Output the (x, y) coordinate of the center of the cell containing the given text.  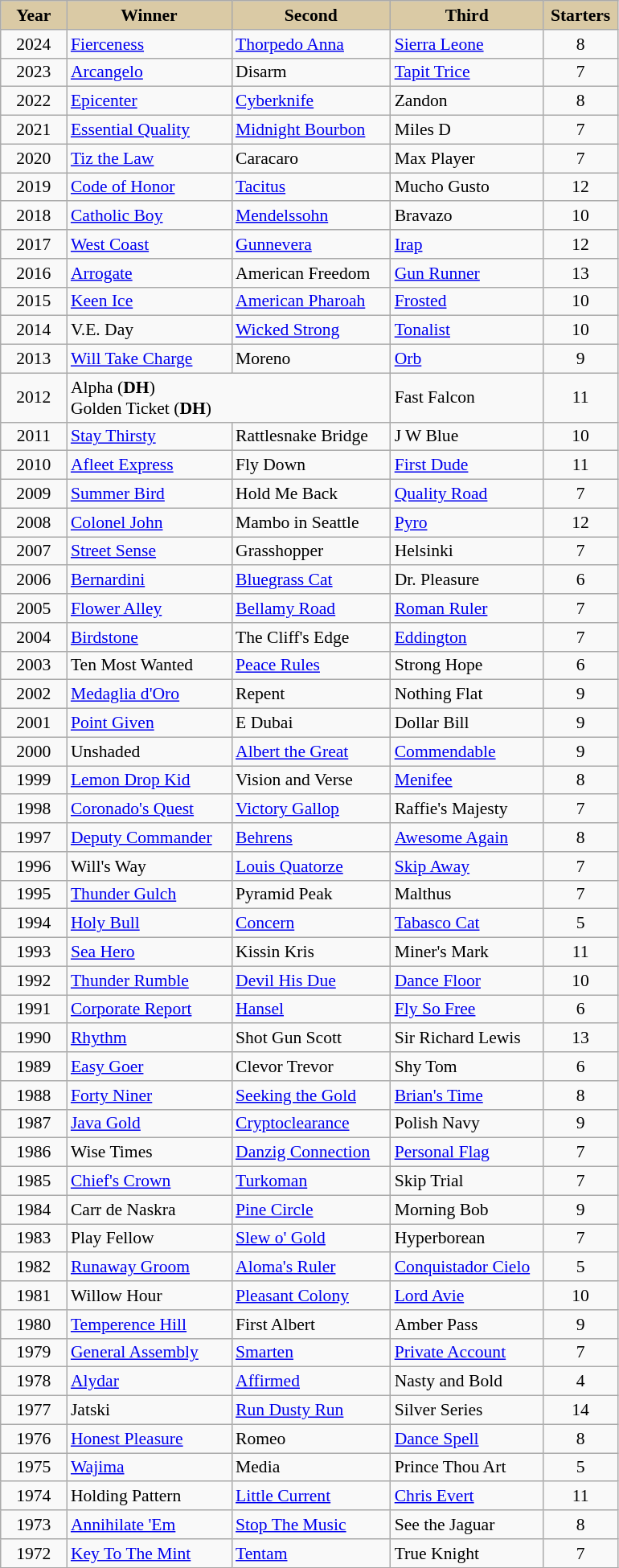
Deputy Commander (150, 837)
Fierceness (150, 44)
1984 (34, 1210)
Devil His Due (311, 981)
American Pharoah (311, 301)
2006 (34, 580)
Pyramid Peak (311, 895)
Sir Richard Lewis (467, 1038)
Quality Road (467, 494)
See the Jaguar (467, 1525)
Cyberknife (311, 101)
Danzig Connection (311, 1152)
Aloma's Ruler (311, 1267)
2009 (34, 494)
Pyro (467, 522)
V.E. Day (150, 330)
General Assembly (150, 1353)
Java Gold (150, 1124)
1980 (34, 1324)
Behrens (311, 837)
2011 (34, 436)
1985 (34, 1181)
2001 (34, 723)
Tacitus (311, 187)
Arcangelo (150, 72)
1996 (34, 866)
Third (467, 15)
Strong Hope (467, 665)
Lord Avie (467, 1296)
Hyperborean (467, 1238)
4 (580, 1382)
Forty Niner (150, 1095)
Midnight Bourbon (311, 130)
Smarten (311, 1353)
1979 (34, 1353)
Commendable (467, 751)
Rattlesnake Bridge (311, 436)
Awesome Again (467, 837)
2012 (34, 397)
E Dubai (311, 723)
Carr de Naskra (150, 1210)
Willow Hour (150, 1296)
Morning Bob (467, 1210)
Medaglia d'Oro (150, 694)
Gunnevera (311, 244)
Polish Navy (467, 1124)
Runaway Groom (150, 1267)
Bellamy Road (311, 608)
1995 (34, 895)
Silver Series (467, 1410)
Shot Gun Scott (311, 1038)
Helsinki (467, 551)
Clevor Trevor (311, 1066)
Shy Tom (467, 1066)
First Albert (311, 1324)
Unshaded (150, 751)
Zandon (467, 101)
Easy Goer (150, 1066)
1972 (34, 1554)
First Dude (467, 465)
Ten Most Wanted (150, 665)
Mucho Gusto (467, 187)
Thunder Gulch (150, 895)
Raffie's Majesty (467, 809)
1976 (34, 1439)
Peace Rules (311, 665)
Tentam (311, 1554)
Starters (580, 15)
Alpha (DH)Golden Ticket (DH) (228, 397)
2003 (34, 665)
2023 (34, 72)
Fly Down (311, 465)
Wise Times (150, 1152)
Will Take Charge (150, 359)
Hansel (311, 1009)
Key To The Mint (150, 1554)
Corporate Report (150, 1009)
1981 (34, 1296)
Affirmed (311, 1382)
Dance Spell (467, 1439)
2020 (34, 158)
Point Given (150, 723)
Dance Floor (467, 981)
Romeo (311, 1439)
2021 (34, 130)
Year (34, 15)
Street Sense (150, 551)
Turkoman (311, 1181)
Skip Away (467, 866)
Rhythm (150, 1038)
Roman Ruler (467, 608)
Eddington (467, 637)
Pine Circle (311, 1210)
1993 (34, 952)
Repent (311, 694)
1973 (34, 1525)
1978 (34, 1382)
Jatski (150, 1410)
1992 (34, 981)
1977 (34, 1410)
Gun Runner (467, 273)
Skip Trial (467, 1181)
2004 (34, 637)
Albert the Great (311, 751)
1986 (34, 1152)
Prince Thou Art (467, 1468)
Coronado's Quest (150, 809)
West Coast (150, 244)
Grasshopper (311, 551)
Dr. Pleasure (467, 580)
1997 (34, 837)
2000 (34, 751)
2016 (34, 273)
Essential Quality (150, 130)
Second (311, 15)
2013 (34, 359)
1991 (34, 1009)
2007 (34, 551)
Seeking the Gold (311, 1095)
Chief's Crown (150, 1181)
Chris Evert (467, 1496)
Mambo in Seattle (311, 522)
Malthus (467, 895)
Thorpedo Anna (311, 44)
Personal Flag (467, 1152)
True Knight (467, 1554)
J W Blue (467, 436)
1988 (34, 1095)
American Freedom (311, 273)
Victory Gallop (311, 809)
Private Account (467, 1353)
Cryptoclearance (311, 1124)
Holy Bull (150, 923)
Summer Bird (150, 494)
The Cliff's Edge (311, 637)
2024 (34, 44)
Colonel John (150, 522)
2010 (34, 465)
Hold Me Back (311, 494)
Media (311, 1468)
Wicked Strong (311, 330)
Orb (467, 359)
Code of Honor (150, 187)
Arrogate (150, 273)
Tapit Trice (467, 72)
Holding Pattern (150, 1496)
Moreno (311, 359)
Alydar (150, 1382)
Catholic Boy (150, 216)
2014 (34, 330)
Mendelssohn (311, 216)
Keen Ice (150, 301)
Nothing Flat (467, 694)
Menifee (467, 780)
Miner's Mark (467, 952)
1975 (34, 1468)
2022 (34, 101)
1989 (34, 1066)
Lemon Drop Kid (150, 780)
Little Current (311, 1496)
Disarm (311, 72)
Tiz the Law (150, 158)
Sea Hero (150, 952)
1974 (34, 1496)
Stop The Music (311, 1525)
Will's Way (150, 866)
Max Player (467, 158)
Afleet Express (150, 465)
2002 (34, 694)
Run Dusty Run (311, 1410)
Tabasco Cat (467, 923)
1990 (34, 1038)
2005 (34, 608)
Annihilate 'Em (150, 1525)
Temperence Hill (150, 1324)
2019 (34, 187)
Slew o' Gold (311, 1238)
Concern (311, 923)
1987 (34, 1124)
1983 (34, 1238)
Bravazo (467, 216)
Kissin Kris (311, 952)
Flower Alley (150, 608)
14 (580, 1410)
Bluegrass Cat (311, 580)
Play Fellow (150, 1238)
Miles D (467, 130)
Thunder Rumble (150, 981)
2018 (34, 216)
Birdstone (150, 637)
1998 (34, 809)
Epicenter (150, 101)
Brian's Time (467, 1095)
Louis Quatorze (311, 866)
Nasty and Bold (467, 1382)
Vision and Verse (311, 780)
Sierra Leone (467, 44)
2015 (34, 301)
Wajima (150, 1468)
Stay Thirsty (150, 436)
Honest Pleasure (150, 1439)
Tonalist (467, 330)
Dollar Bill (467, 723)
Frosted (467, 301)
Pleasant Colony (311, 1296)
1982 (34, 1267)
2008 (34, 522)
Winner (150, 15)
2017 (34, 244)
1999 (34, 780)
1994 (34, 923)
Bernardini (150, 580)
Conquistador Cielo (467, 1267)
Fly So Free (467, 1009)
Irap (467, 244)
Amber Pass (467, 1324)
Fast Falcon (467, 397)
Caracaro (311, 158)
